Pinpoint the cell where the given text exists, returning its [X, Y] midpoint coordinate. 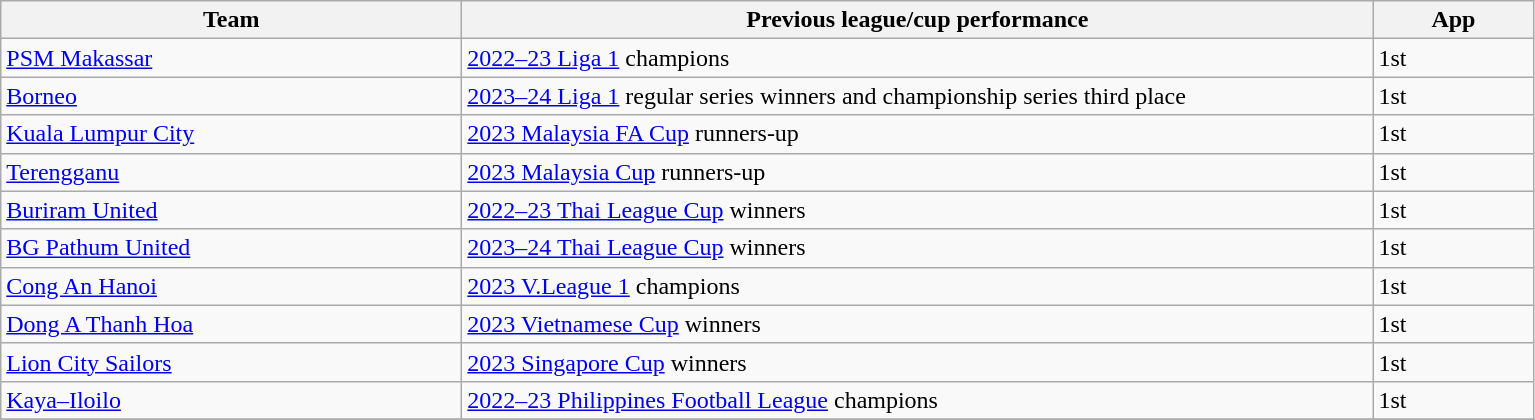
Buriram United [232, 210]
Lion City Sailors [232, 362]
PSM Makassar [232, 58]
App [1454, 20]
Team [232, 20]
2023–24 Thai League Cup winners [918, 248]
Kaya–Iloilo [232, 400]
2022–23 Liga 1 champions [918, 58]
2023 Vietnamese Cup winners [918, 324]
Terengganu [232, 172]
2022–23 Thai League Cup winners [918, 210]
2023–24 Liga 1 regular series winners and championship series third place [918, 96]
2022–23 Philippines Football League champions [918, 400]
2023 Malaysia FA Cup runners-up [918, 134]
Dong A Thanh Hoa [232, 324]
Previous league/cup performance [918, 20]
2023 Singapore Cup winners [918, 362]
Borneo [232, 96]
Cong An Hanoi [232, 286]
BG Pathum United [232, 248]
2023 V.League 1 champions [918, 286]
2023 Malaysia Cup runners-up [918, 172]
Kuala Lumpur City [232, 134]
